From the cell containing the given text, extract its center point as (X, Y) coordinate. 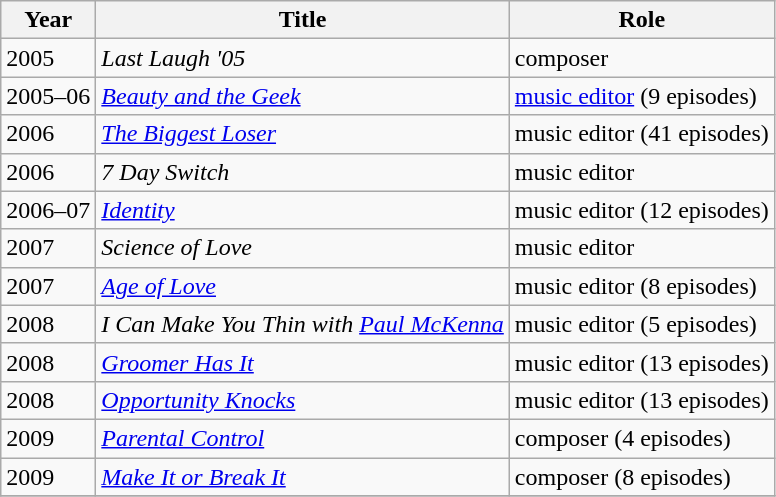
2005–06 (48, 96)
2005 (48, 58)
composer (642, 58)
Identity (303, 210)
2006–07 (48, 210)
Year (48, 20)
Opportunity Knocks (303, 400)
Make It or Break It (303, 477)
music editor (41 episodes) (642, 134)
Beauty and the Geek (303, 96)
music editor (5 episodes) (642, 324)
Title (303, 20)
Parental Control (303, 438)
composer (4 episodes) (642, 438)
music editor (9 episodes) (642, 96)
I Can Make You Thin with Paul McKenna (303, 324)
Last Laugh '05 (303, 58)
music editor (12 episodes) (642, 210)
Age of Love (303, 286)
music editor (8 episodes) (642, 286)
The Biggest Loser (303, 134)
Groomer Has It (303, 362)
Role (642, 20)
composer (8 episodes) (642, 477)
7 Day Switch (303, 172)
Science of Love (303, 248)
